Return [X, Y] of the center of cell containing provided text 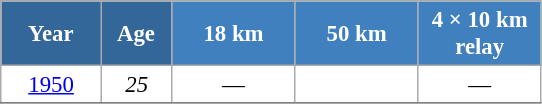
25 [136, 85]
1950 [52, 85]
Year [52, 34]
4 × 10 km relay [480, 34]
50 km [356, 34]
Age [136, 34]
18 km [234, 34]
